Find where the given text appears and provide that cell's center as (x, y) coordinate. 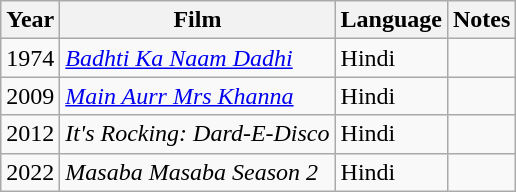
2012 (30, 134)
Masaba Masaba Season 2 (198, 172)
2022 (30, 172)
2009 (30, 96)
It's Rocking: Dard-E-Disco (198, 134)
Film (198, 20)
Badhti Ka Naam Dadhi (198, 58)
Language (391, 20)
Year (30, 20)
1974 (30, 58)
Main Aurr Mrs Khanna (198, 96)
Notes (481, 20)
